Capture the cell that displays the provided text and extract its [x, y] central coordinate. 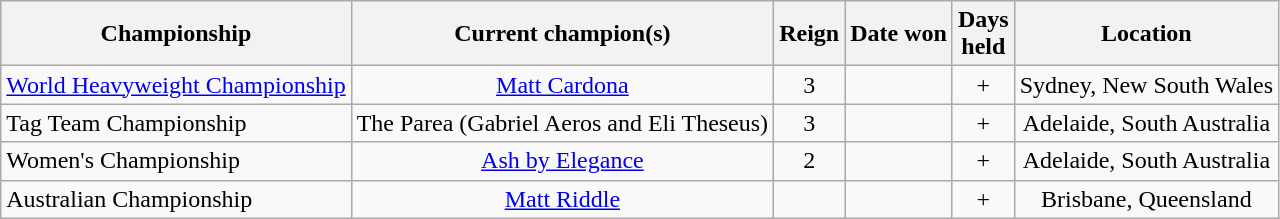
Current champion(s) [562, 34]
Daysheld [983, 34]
World Heavyweight Championship [176, 85]
Matt Cardona [562, 85]
Women's Championship [176, 161]
Sydney, New South Wales [1146, 85]
Location [1146, 34]
Championship [176, 34]
Australian Championship [176, 199]
The Parea (Gabriel Aeros and Eli Theseus) [562, 123]
Ash by Elegance [562, 161]
Reign [810, 34]
Brisbane, Queensland [1146, 199]
2 [810, 161]
Date won [899, 34]
Matt Riddle [562, 199]
Tag Team Championship [176, 123]
